Output the [x, y] coordinate of the center of the cell containing the given text.  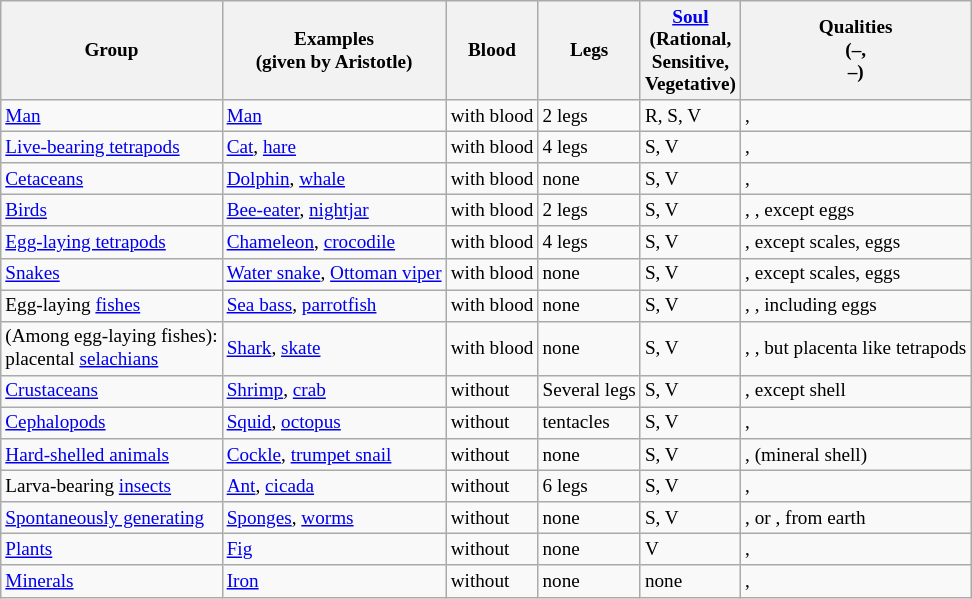
, , except eggs [855, 211]
Egg-laying tetrapods [112, 242]
Iron [334, 581]
Egg-laying fishes [112, 306]
Chameleon, crocodile [334, 242]
Several legs [589, 391]
Sponges, worms [334, 518]
Cockle, trumpet snail [334, 455]
Cephalopods [112, 423]
(Among egg-laying fishes):placental selachians [112, 348]
Sea bass, parrotfish [334, 306]
Birds [112, 211]
Group [112, 50]
Minerals [112, 581]
Spontaneously generating [112, 518]
V [690, 550]
R, S, V [690, 116]
tentacles [589, 423]
, , but placenta like tetrapods [855, 348]
Crustaceans [112, 391]
Cat, hare [334, 147]
, except shell [855, 391]
Qualities(–,–) [855, 50]
Water snake, Ottoman viper [334, 274]
, or , from earth [855, 518]
Soul(Rational,Sensitive,Vegetative) [690, 50]
Examples(given by Aristotle) [334, 50]
Bee-eater, nightjar [334, 211]
Legs [589, 50]
Blood [492, 50]
Live-bearing tetrapods [112, 147]
Hard-shelled animals [112, 455]
Dolphin, whale [334, 179]
Shark, skate [334, 348]
, , including eggs [855, 306]
Squid, octopus [334, 423]
Shrimp, crab [334, 391]
Larva-bearing insects [112, 486]
Fig [334, 550]
Plants [112, 550]
Cetaceans [112, 179]
6 legs [589, 486]
Ant, cicada [334, 486]
Snakes [112, 274]
, (mineral shell) [855, 455]
